For the text-containing cell, return its midpoint in [X, Y] coordinate format. 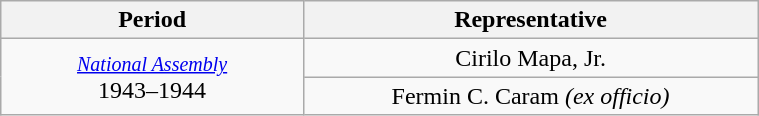
Period [152, 20]
Representative [530, 20]
Cirilo Mapa, Jr. [530, 58]
National Assembly1943–1944 [152, 77]
Fermin C. Caram (ex officio) [530, 96]
